Find where the given text appears and provide that cell's center as [x, y] coordinate. 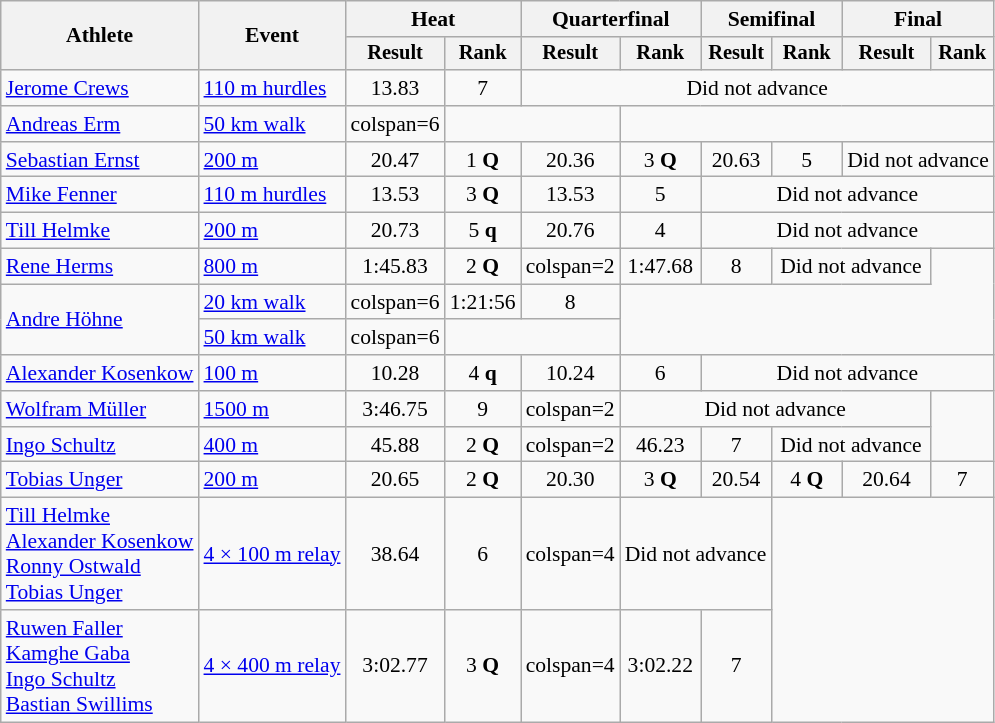
Event [272, 36]
20.64 [886, 480]
Final [918, 19]
20.36 [570, 160]
20.63 [736, 160]
Tobias Unger [100, 480]
9 [483, 409]
1:45.83 [396, 267]
Mike Fenner [100, 195]
4 × 100 m relay [272, 554]
1:21:56 [483, 302]
1:47.68 [660, 267]
400 m [272, 445]
3:46.75 [396, 409]
1 Q [483, 160]
Till HelmkeAlexander KosenkowRonny OstwaldTobias Unger [100, 554]
10.24 [570, 373]
Heat [434, 19]
20.54 [736, 480]
3:02.77 [396, 666]
1500 m [272, 409]
4 Q [806, 480]
4 [660, 231]
Athlete [100, 36]
Andreas Erm [100, 124]
Wolfram Müller [100, 409]
20.30 [570, 480]
Semifinal [772, 19]
100 m [272, 373]
Alexander Kosenkow [100, 373]
Sebastian Ernst [100, 160]
Till Helmke [100, 231]
38.64 [396, 554]
Andre Höhne [100, 320]
Ingo Schultz [100, 445]
3:02.22 [660, 666]
20.47 [396, 160]
Quarterfinal [611, 19]
4 × 400 m relay [272, 666]
10.28 [396, 373]
20 km walk [272, 302]
4 q [483, 373]
45.88 [396, 445]
20.76 [570, 231]
20.65 [396, 480]
13.83 [396, 88]
Ruwen FallerKamghe GabaIngo SchultzBastian Swillims [100, 666]
46.23 [660, 445]
Jerome Crews [100, 88]
800 m [272, 267]
Rene Herms [100, 267]
20.73 [396, 231]
5 q [483, 231]
